Provide the (X, Y) coordinate of the cell's center where the given text is located.  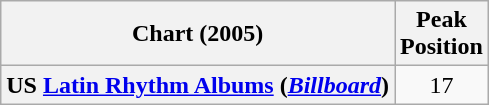
17 (442, 85)
Chart (2005) (198, 34)
Peak Position (442, 34)
US Latin Rhythm Albums (Billboard) (198, 85)
